Return the [x, y] coordinate for the center point of the cell that contains the specified text.  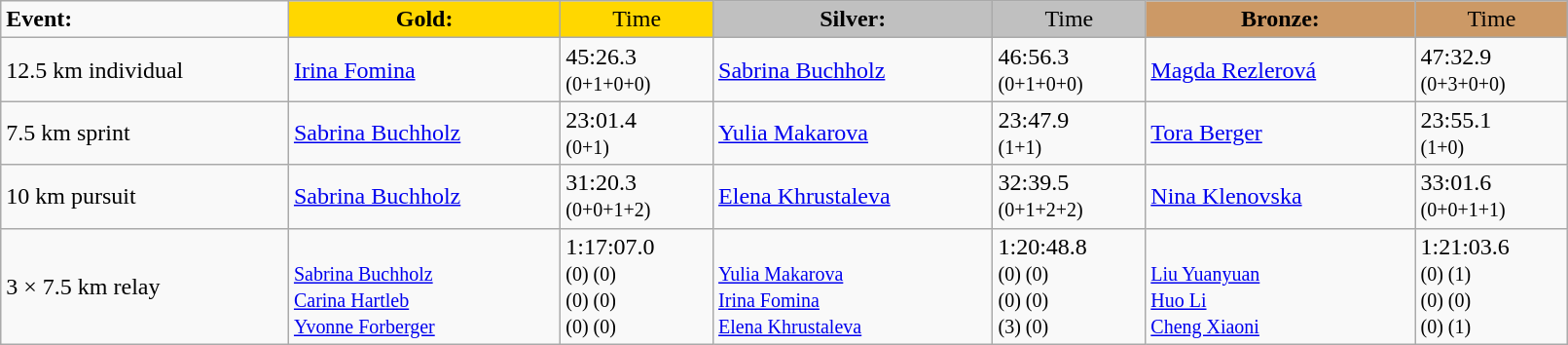
46:56.3(0+1+0+0) [1069, 70]
Elena Khrustaleva [853, 197]
31:20.3(0+0+1+2) [637, 197]
23:01.4(0+1) [637, 133]
7.5 km sprint [145, 133]
Nina Klenovska [1281, 197]
23:55.1(1+0) [1491, 133]
Tora Berger [1281, 133]
Bronze: [1281, 19]
1:21:03.6 (0) (1)(0) (0)(0) (1) [1491, 287]
Yulia Makarova [853, 133]
10 km pursuit [145, 197]
47:32.9(0+3+0+0) [1491, 70]
Gold: [424, 19]
1:17:07.0(0) (0)(0) (0)(0) (0) [637, 287]
Liu YuanyuanHuo LiCheng Xiaoni [1281, 287]
3 × 7.5 km relay [145, 287]
Magda Rezlerová [1281, 70]
Irina Fomina [424, 70]
Sabrina BuchholzCarina HartlebYvonne Forberger [424, 287]
33:01.6(0+0+1+1) [1491, 197]
45:26.3(0+1+0+0) [637, 70]
Silver: [853, 19]
Event: [145, 19]
1:20:48.8 (0) (0)(0) (0)(3) (0) [1069, 287]
23:47.9(1+1) [1069, 133]
Yulia MakarovaIrina FominaElena Khrustaleva [853, 287]
32:39.5(0+1+2+2) [1069, 197]
12.5 km individual [145, 70]
